Provide the [x, y] coordinate of the cell's center where the given text is located.  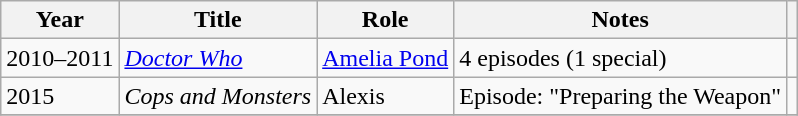
Amelia Pond [386, 58]
Role [386, 20]
Year [60, 20]
4 episodes (1 special) [620, 58]
Doctor Who [218, 58]
Alexis [386, 96]
Title [218, 20]
2010–2011 [60, 58]
2015 [60, 96]
Episode: "Preparing the Weapon" [620, 96]
Cops and Monsters [218, 96]
Notes [620, 20]
